Find where the given text appears and provide that cell's center as [x, y] coordinate. 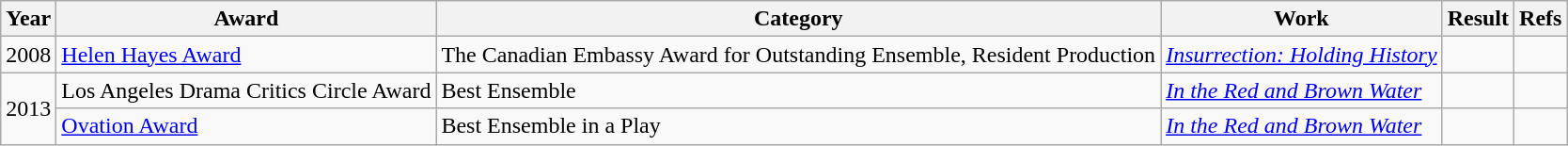
2008 [28, 55]
Los Angeles Drama Critics Circle Award [246, 90]
Ovation Award [246, 126]
The Canadian Embassy Award for Outstanding Ensemble, Resident Production [799, 55]
Best Ensemble in a Play [799, 126]
Helen Hayes Award [246, 55]
Result [1478, 19]
Best Ensemble [799, 90]
Insurrection: Holding History [1301, 55]
2013 [28, 108]
Work [1301, 19]
Refs [1541, 19]
Award [246, 19]
Year [28, 19]
Category [799, 19]
